Locate the cell with the specified text and output its (X, Y) center coordinate. 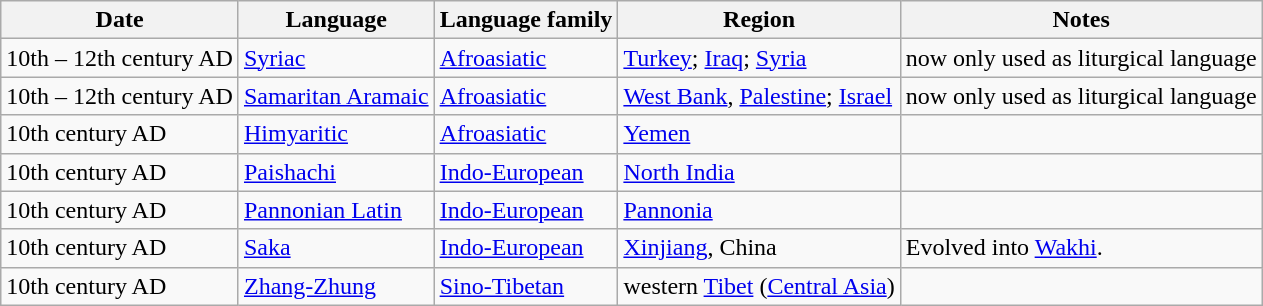
North India (759, 172)
Region (759, 20)
western Tibet (Central Asia) (759, 286)
Pannonian Latin (336, 210)
Paishachi (336, 172)
Pannonia (759, 210)
Turkey; Iraq; Syria (759, 58)
Saka (336, 248)
Notes (1081, 20)
Evolved into Wakhi. (1081, 248)
Date (120, 20)
Yemen (759, 134)
Samaritan Aramaic (336, 96)
Zhang-Zhung (336, 286)
Language family (526, 20)
West Bank, Palestine; Israel (759, 96)
Xinjiang, China (759, 248)
Sino-Tibetan (526, 286)
Syriac (336, 58)
Himyaritic (336, 134)
Language (336, 20)
